Return the [X, Y] coordinate for the center point of the cell that contains the specified text.  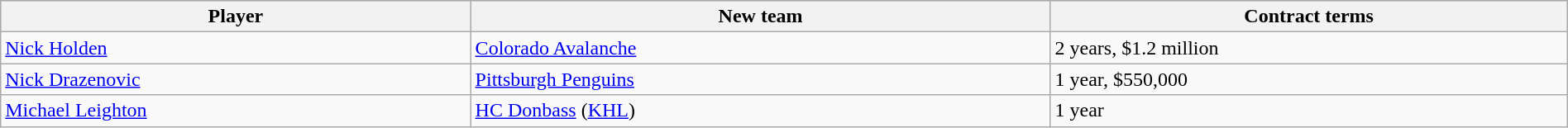
Pittsburgh Penguins [761, 79]
Player [236, 17]
Nick Drazenovic [236, 79]
1 year, $550,000 [1308, 79]
Colorado Avalanche [761, 48]
Michael Leighton [236, 111]
New team [761, 17]
2 years, $1.2 million [1308, 48]
HC Donbass (KHL) [761, 111]
Nick Holden [236, 48]
Contract terms [1308, 17]
1 year [1308, 111]
